Provide the [x, y] coordinate of the cell's center where the given text is located.  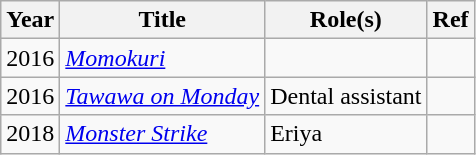
Monster Strike [162, 134]
Title [162, 20]
Dental assistant [346, 96]
Ref [450, 20]
Momokuri [162, 58]
Tawawa on Monday [162, 96]
Role(s) [346, 20]
2018 [30, 134]
Eriya [346, 134]
Year [30, 20]
